For the text-containing cell, return its midpoint in [x, y] coordinate format. 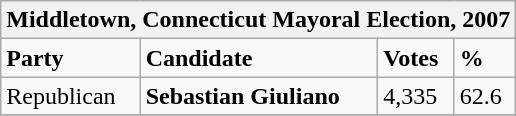
Party [70, 58]
Sebastian Giuliano [259, 96]
Middletown, Connecticut Mayoral Election, 2007 [258, 20]
Republican [70, 96]
Candidate [259, 58]
4,335 [416, 96]
% [484, 58]
Votes [416, 58]
62.6 [484, 96]
